Find where the given text appears and provide that cell's center as [X, Y] coordinate. 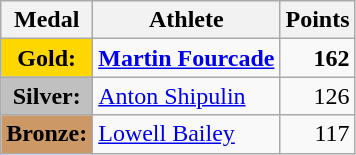
Athlete [186, 20]
Medal [47, 20]
Points [318, 20]
117 [318, 134]
Lowell Bailey [186, 134]
Martin Fourcade [186, 58]
Gold: [47, 58]
Bronze: [47, 134]
162 [318, 58]
126 [318, 96]
Anton Shipulin [186, 96]
Silver: [47, 96]
